Find where the given text appears and provide that cell's center as [X, Y] coordinate. 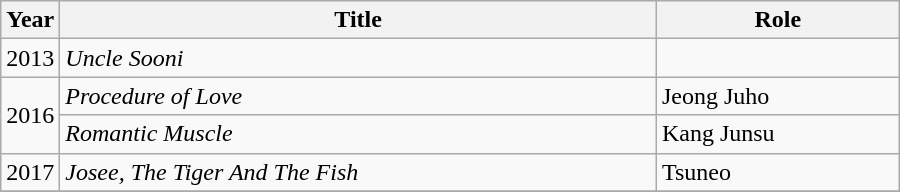
Role [778, 20]
Tsuneo [778, 172]
Jeong Juho [778, 96]
Uncle Sooni [358, 58]
Romantic Muscle [358, 134]
Kang Junsu [778, 134]
2013 [30, 58]
2016 [30, 115]
2017 [30, 172]
Procedure of Love [358, 96]
Josee, The Tiger And The Fish [358, 172]
Title [358, 20]
Year [30, 20]
